Find where the given text appears and provide that cell's center as [x, y] coordinate. 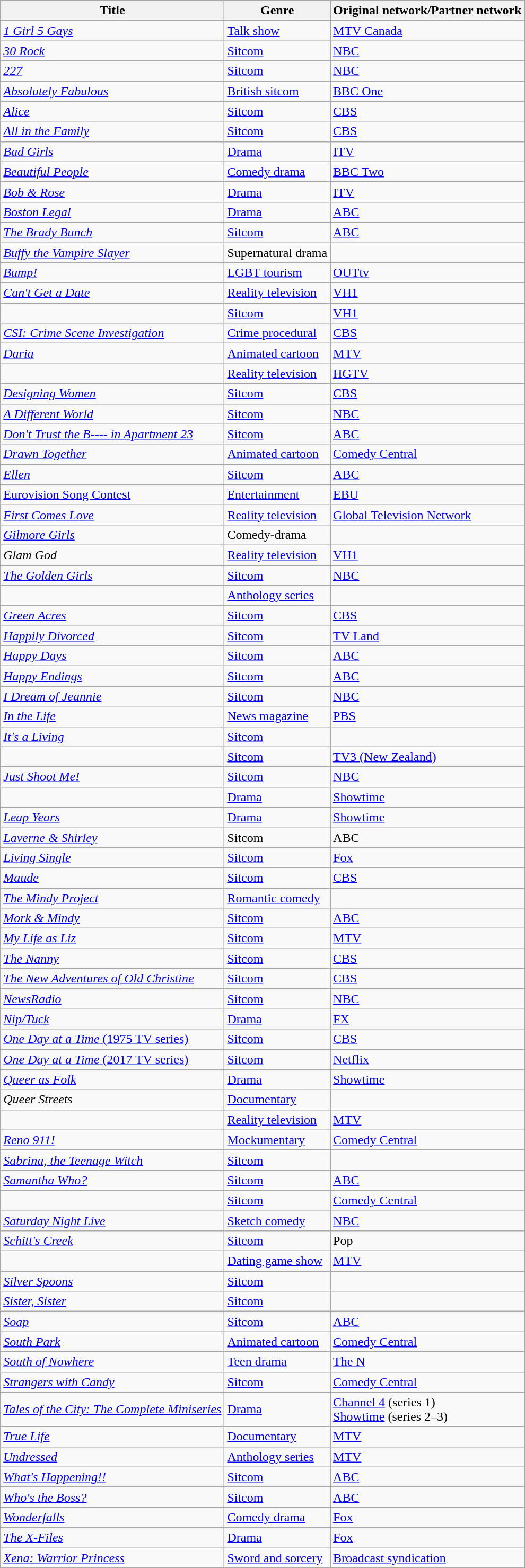
Designing Women [112, 394]
Xena: Warrior Princess [112, 1557]
South Park [112, 1342]
Teen drama [277, 1362]
MTV Canada [427, 31]
All in the Family [112, 131]
Tales of the City: The Complete Miniseries [112, 1410]
True Life [112, 1437]
Happy Days [112, 656]
My Life as Liz [112, 938]
Happy Endings [112, 676]
TV3 (New Zealand) [427, 757]
Broadcast syndication [427, 1557]
Original network/Partner network [427, 11]
Eurovision Song Contest [112, 494]
News magazine [277, 716]
Beautiful People [112, 172]
Happily Divorced [112, 636]
Sketch comedy [277, 1220]
30 Rock [112, 51]
Living Single [112, 857]
Bump! [112, 273]
Queer Streets [112, 1100]
Sword and sorcery [277, 1557]
It's a Living [112, 737]
Can't Get a Date [112, 293]
PBS [427, 716]
Don't Trust the B---- in Apartment 23 [112, 434]
Soap [112, 1322]
Romantic comedy [277, 898]
The Brady Bunch [112, 232]
Bob & Rose [112, 192]
HGTV [427, 374]
Daria [112, 353]
227 [112, 71]
The Nanny [112, 959]
Queer as Folk [112, 1079]
Silver Spoons [112, 1281]
The New Adventures of Old Christine [112, 979]
Boston Legal [112, 212]
What's Happening!! [112, 1477]
Reno 911! [112, 1140]
In the Life [112, 716]
FX [427, 1019]
Dating game show [277, 1261]
British sitcom [277, 91]
South of Nowhere [112, 1362]
Pop [427, 1241]
Saturday Night Live [112, 1220]
Laverne & Shirley [112, 837]
Ellen [112, 474]
Comedy-drama [277, 535]
One Day at a Time (2017 TV series) [112, 1059]
One Day at a Time (1975 TV series) [112, 1039]
Who's the Boss? [112, 1497]
Buffy the Vampire Slayer [112, 253]
NewsRadio [112, 999]
Crime procedural [277, 333]
Gilmore Girls [112, 535]
Samantha Who? [112, 1180]
Schitt's Creek [112, 1241]
Genre [277, 11]
The Golden Girls [112, 575]
Bad Girls [112, 152]
Glam God [112, 555]
OUTtv [427, 273]
Wonderfalls [112, 1517]
The X-Files [112, 1537]
LGBT tourism [277, 273]
A Different World [112, 414]
Netflix [427, 1059]
Leap Years [112, 817]
Entertainment [277, 494]
Global Television Network [427, 515]
Alice [112, 111]
Mork & Mindy [112, 918]
1 Girl 5 Gays [112, 31]
The Mindy Project [112, 898]
Maude [112, 878]
Channel 4 (series 1) Showtime (series 2–3) [427, 1410]
Mockumentary [277, 1140]
CSI: Crime Scene Investigation [112, 333]
Just Shoot Me! [112, 777]
Sister, Sister [112, 1301]
Strangers with Candy [112, 1382]
Absolutely Fabulous [112, 91]
Supernatural drama [277, 253]
The N [427, 1362]
Drawn Together [112, 454]
TV Land [427, 636]
EBU [427, 494]
I Dream of Jeannie [112, 696]
Nip/Tuck [112, 1019]
Green Acres [112, 616]
BBC Two [427, 172]
Talk show [277, 31]
BBC One [427, 91]
Sabrina, the Teenage Witch [112, 1160]
Title [112, 11]
First Comes Love [112, 515]
Undressed [112, 1457]
